Find where the given text appears and provide that cell's center as (x, y) coordinate. 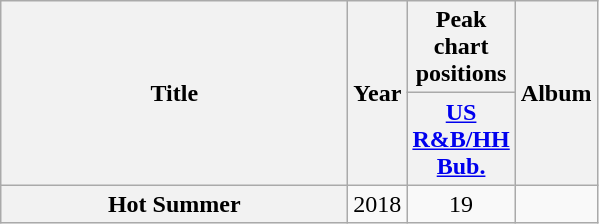
Peak chart positions (461, 47)
US R&B/HH Bub. (461, 139)
19 (461, 204)
Hot Summer (174, 204)
2018 (378, 204)
Album (556, 93)
Year (378, 93)
Title (174, 93)
